From the cell containing the given text, extract its center point as [X, Y] coordinate. 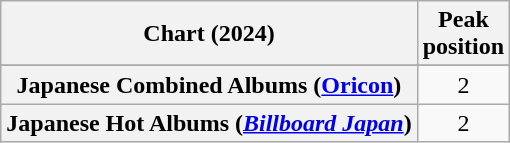
Japanese Combined Albums (Oricon) [209, 85]
Peakposition [463, 34]
Chart (2024) [209, 34]
Japanese Hot Albums (Billboard Japan) [209, 123]
